For the text-containing cell, return its midpoint in (x, y) coordinate format. 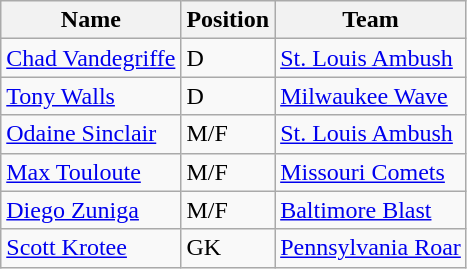
GK (228, 248)
Name (91, 20)
Team (371, 20)
Max Touloute (91, 172)
Baltimore Blast (371, 210)
Position (228, 20)
Chad Vandegriffe (91, 58)
Odaine Sinclair (91, 134)
Pennsylvania Roar (371, 248)
Milwaukee Wave (371, 96)
Missouri Comets (371, 172)
Scott Krotee (91, 248)
Tony Walls (91, 96)
Diego Zuniga (91, 210)
